Scan for the cell matching the given text and deliver its (X, Y) coordinate at center. 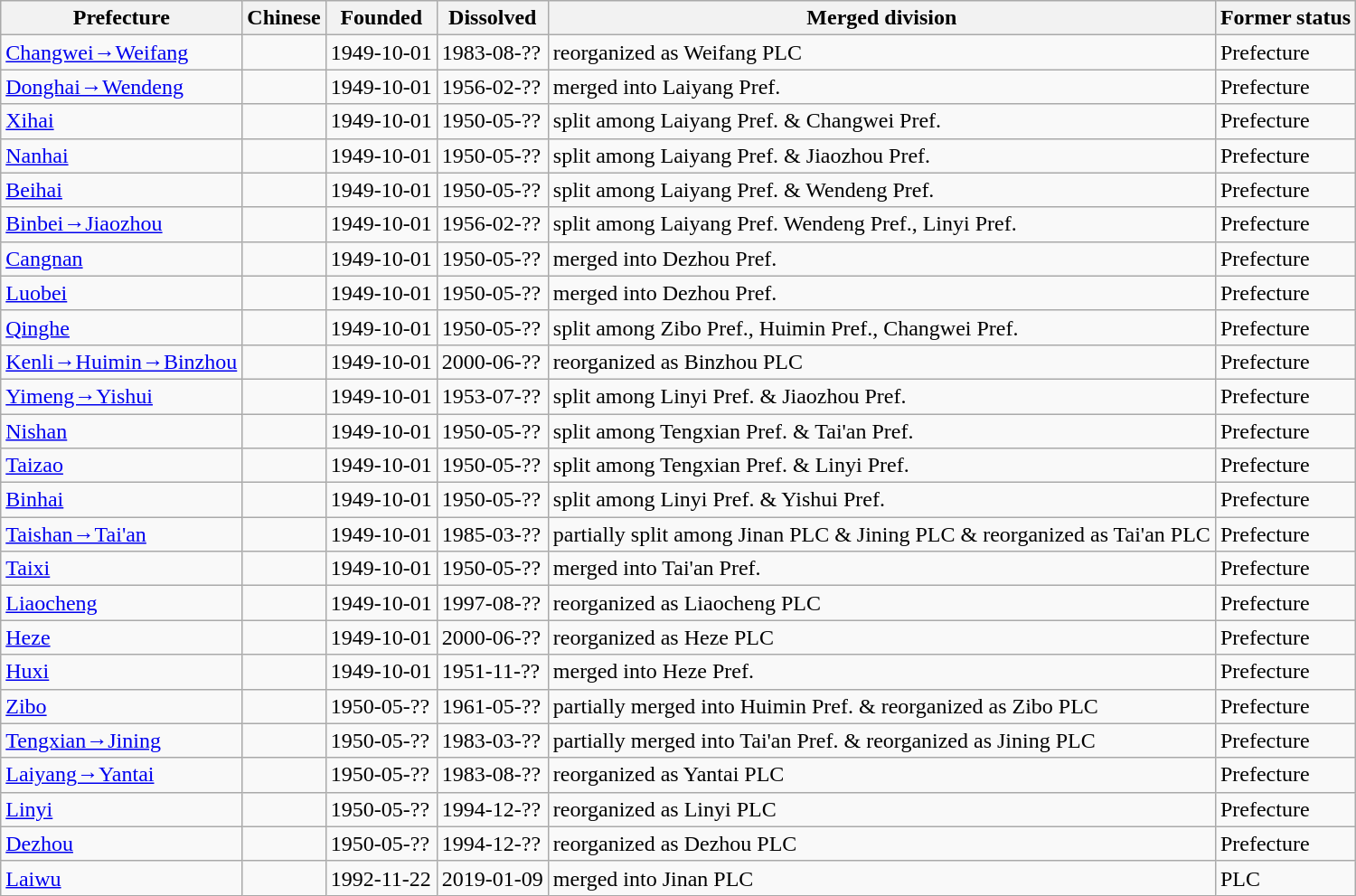
Xihai (121, 121)
reorganized as Yantai PLC (881, 775)
Huxi (121, 672)
split among Zibo Pref., Huimin Pref., Changwei Pref. (881, 327)
Taishan→Tai'an (121, 534)
reorganized as Weifang PLC (881, 52)
Merged division (881, 18)
1997-08-?? (492, 603)
split among Tengxian Pref. & Tai'an Pref. (881, 431)
Luobei (121, 293)
split among Laiyang Pref. Wendeng Pref., Linyi Pref. (881, 224)
reorganized as Linyi PLC (881, 809)
Cangnan (121, 259)
Tengxian→Jining (121, 740)
Former status (1285, 18)
Laiwu (121, 878)
Zibo (121, 706)
PLC (1285, 878)
reorganized as Heze PLC (881, 637)
split among Tengxian Pref. & Linyi Pref. (881, 466)
Beihai (121, 190)
Linyi (121, 809)
partially split among Jinan PLC & Jining PLC & reorganized as Tai'an PLC (881, 534)
Liaocheng (121, 603)
merged into Jinan PLC (881, 878)
Yimeng→Yishui (121, 396)
1983-03-?? (492, 740)
split among Laiyang Pref. & Changwei Pref. (881, 121)
merged into Heze Pref. (881, 672)
Kenli→Huimin→Binzhou (121, 362)
merged into Laiyang Pref. (881, 87)
reorganized as Dezhou PLC (881, 844)
1961-05-?? (492, 706)
reorganized as Binzhou PLC (881, 362)
Dezhou (121, 844)
Taixi (121, 569)
Dissolved (492, 18)
Donghai→Wendeng (121, 87)
Taizao (121, 466)
1951-11-?? (492, 672)
split among Linyi Pref. & Yishui Pref. (881, 500)
2019-01-09 (492, 878)
Nanhai (121, 156)
Binbei→Jiaozhou (121, 224)
partially merged into Huimin Pref. & reorganized as Zibo PLC (881, 706)
1992-11-22 (381, 878)
Chinese (284, 18)
Changwei→Weifang (121, 52)
reorganized as Liaocheng PLC (881, 603)
1985-03-?? (492, 534)
Binhai (121, 500)
split among Laiyang Pref. & Jiaozhou Pref. (881, 156)
split among Linyi Pref. & Jiaozhou Pref. (881, 396)
partially merged into Tai'an Pref. & reorganized as Jining PLC (881, 740)
Nishan (121, 431)
Founded (381, 18)
Heze (121, 637)
Qinghe (121, 327)
split among Laiyang Pref. & Wendeng Pref. (881, 190)
1953-07-?? (492, 396)
Laiyang→Yantai (121, 775)
merged into Tai'an Pref. (881, 569)
